From the cell containing the given text, extract its center point as [x, y] coordinate. 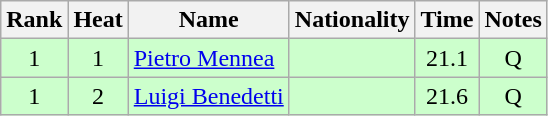
Time [447, 20]
2 [98, 96]
Heat [98, 20]
Rank [34, 20]
Luigi Benedetti [208, 96]
21.1 [447, 58]
Name [208, 20]
21.6 [447, 96]
Pietro Mennea [208, 58]
Notes [513, 20]
Nationality [352, 20]
